Capture the cell that displays the provided text and extract its [X, Y] central coordinate. 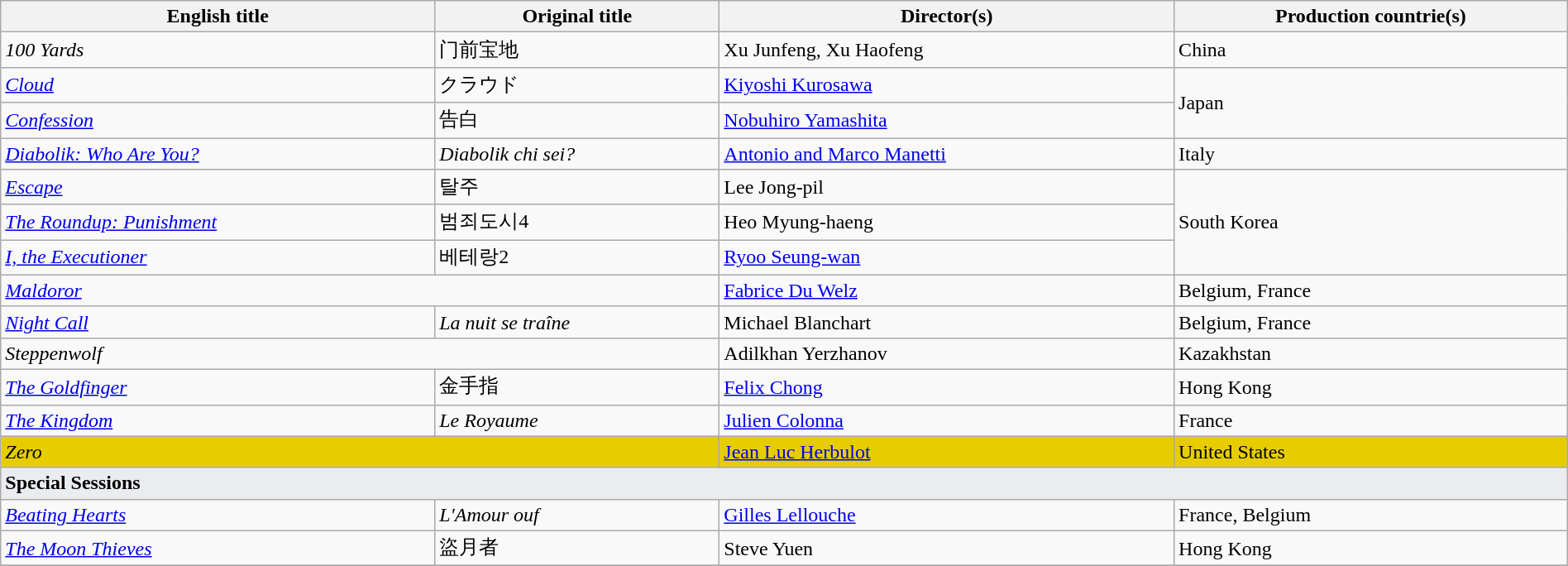
Felix Chong [947, 387]
Production countrie(s) [1371, 17]
Director(s) [947, 17]
Italy [1371, 153]
Julien Colonna [947, 420]
Escape [218, 187]
Michael Blanchart [947, 322]
Kiyoshi Kurosawa [947, 84]
United States [1371, 452]
I, the Executioner [218, 258]
L'Amour ouf [577, 515]
Diabolik: Who Are You? [218, 153]
The Kingdom [218, 420]
Kazakhstan [1371, 353]
Zero [361, 452]
Steve Yuen [947, 548]
Antonio and Marco Manetti [947, 153]
Steppenwolf [361, 353]
베테랑2 [577, 258]
Night Call [218, 322]
Diabolik chi sei? [577, 153]
Confession [218, 121]
Le Royaume [577, 420]
クラウド [577, 84]
Special Sessions [784, 483]
Beating Hearts [218, 515]
Nobuhiro Yamashita [947, 121]
告白 [577, 121]
China [1371, 50]
South Korea [1371, 223]
盜月者 [577, 548]
Xu Junfeng, Xu Haofeng [947, 50]
The Moon Thieves [218, 548]
Cloud [218, 84]
Gilles Lellouche [947, 515]
The Goldfinger [218, 387]
The Roundup: Punishment [218, 222]
Jean Luc Herbulot [947, 452]
100 Yards [218, 50]
金手指 [577, 387]
门前宝地 [577, 50]
Adilkhan Yerzhanov [947, 353]
Fabrice Du Welz [947, 290]
La nuit se traîne [577, 322]
France, Belgium [1371, 515]
Maldoror [361, 290]
France [1371, 420]
English title [218, 17]
Heo Myung-haeng [947, 222]
Japan [1371, 103]
Original title [577, 17]
탈주 [577, 187]
범죄도시4 [577, 222]
Ryoo Seung-wan [947, 258]
Lee Jong-pil [947, 187]
